Capture the cell that displays the provided text and extract its (X, Y) central coordinate. 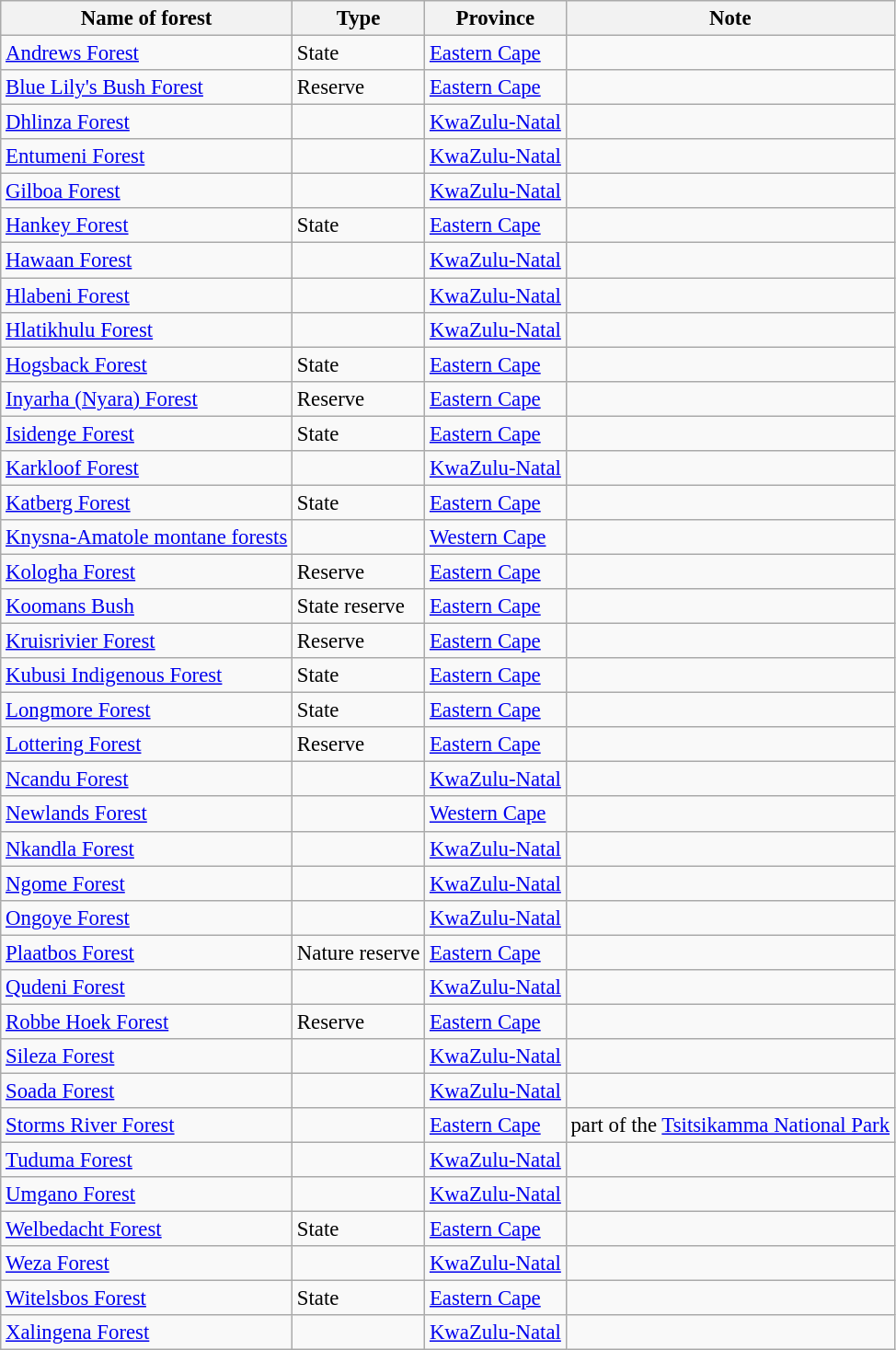
Hlatikhulu Forest (147, 329)
Ncandu Forest (147, 779)
Province (496, 18)
part of the Tsitsikamma National Park (730, 1125)
Blue Lily's Bush Forest (147, 87)
Hogsback Forest (147, 364)
Tuduma Forest (147, 1160)
Dhlinza Forest (147, 122)
Robbe Hoek Forest (147, 1021)
Andrews Forest (147, 53)
Witelsbos Forest (147, 1298)
Note (730, 18)
Umgano Forest (147, 1194)
Koomans Bush (147, 606)
Soada Forest (147, 1090)
Gilboa Forest (147, 191)
Sileza Forest (147, 1056)
Lottering Forest (147, 744)
Entumeni Forest (147, 156)
State reserve (359, 606)
Hawaan Forest (147, 260)
Storms River Forest (147, 1125)
Katberg Forest (147, 502)
Inyarha (Nyara) Forest (147, 398)
Hankey Forest (147, 225)
Longmore Forest (147, 710)
Kologha Forest (147, 571)
Hlabeni Forest (147, 295)
Ongoye Forest (147, 917)
Karkloof Forest (147, 468)
Name of forest (147, 18)
Newlands Forest (147, 814)
Nkandla Forest (147, 848)
Kubusi Indigenous Forest (147, 675)
Weza Forest (147, 1263)
Qudeni Forest (147, 987)
Nature reserve (359, 952)
Ngome Forest (147, 883)
Isidenge Forest (147, 433)
Knysna-Amatole montane forests (147, 537)
Type (359, 18)
Plaatbos Forest (147, 952)
Welbedacht Forest (147, 1229)
Kruisrivier Forest (147, 641)
